Return (X, Y) of the center of cell containing provided text 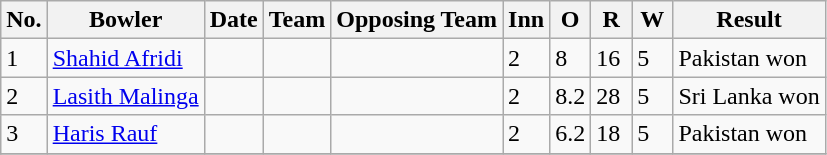
O (570, 20)
8 (570, 58)
16 (612, 58)
6.2 (570, 134)
Opposing Team (417, 20)
3 (24, 134)
Haris Rauf (126, 134)
R (612, 20)
8.2 (570, 96)
Shahid Afridi (126, 58)
18 (612, 134)
W (652, 20)
28 (612, 96)
Inn (526, 20)
Bowler (126, 20)
Result (749, 20)
Date (234, 20)
Lasith Malinga (126, 96)
Sri Lanka won (749, 96)
Team (297, 20)
1 (24, 58)
No. (24, 20)
